Output the [x, y] coordinate of the center of the cell containing the given text.  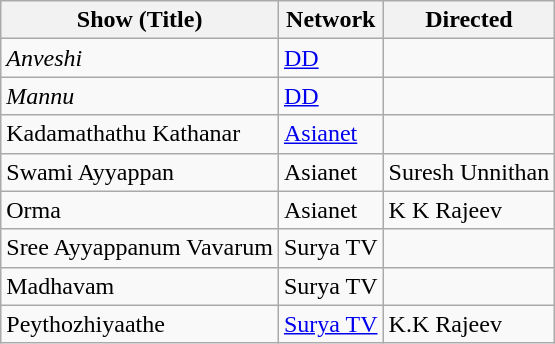
K K Rajeev [469, 210]
Peythozhiyaathe [140, 324]
K.K Rajeev [469, 324]
Orma [140, 210]
Suresh Unnithan [469, 172]
Network [330, 20]
Madhavam [140, 286]
Swami Ayyappan [140, 172]
Show (Title) [140, 20]
Kadamathathu Kathanar [140, 134]
Mannu [140, 96]
Directed [469, 20]
Sree Ayyappanum Vavarum [140, 248]
Anveshi [140, 58]
